Capture the cell that displays the provided text and extract its [x, y] central coordinate. 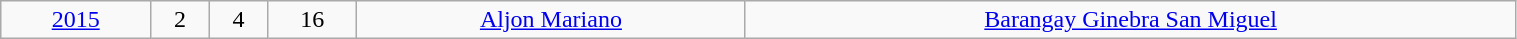
16 [312, 20]
4 [238, 20]
Barangay Ginebra San Miguel [1130, 20]
2015 [76, 20]
2 [180, 20]
Aljon Mariano [551, 20]
